Return (X, Y) of the center of cell containing provided text 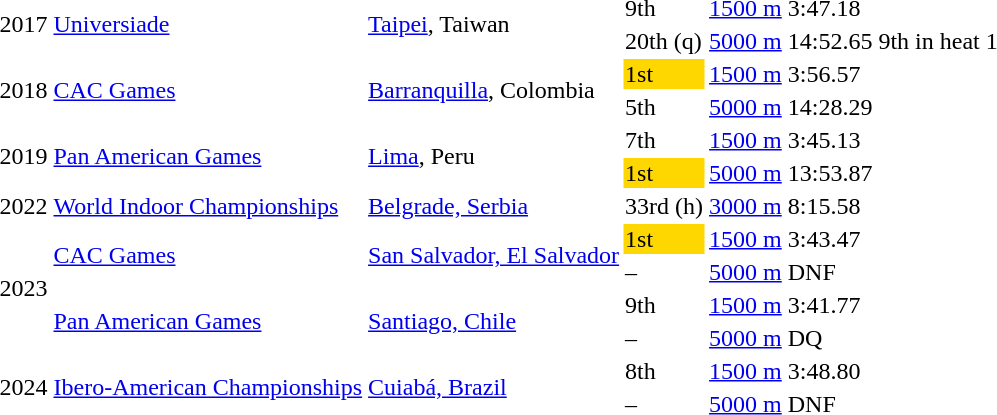
DNF (830, 272)
Santiago, Chile (494, 322)
8th (664, 371)
14:52.65 (830, 41)
Belgrade, Serbia (494, 206)
3:56.57 (830, 74)
3:45.13 (830, 140)
5th (664, 107)
World Indoor Championships (208, 206)
14:28.29 (830, 107)
8:15.58 (830, 206)
3:48.80 (830, 371)
7th (664, 140)
San Salvador, El Salvador (494, 256)
DQ (830, 338)
3:43.47 (830, 239)
13:53.87 (830, 173)
3:41.77 (830, 305)
Lima, Peru (494, 156)
9th (664, 305)
Barranquilla, Colombia (494, 90)
3000 m (746, 206)
33rd (h) (664, 206)
20th (q) (664, 41)
